Determine the [X, Y] coordinate at the center of the cell enclosing the given text.  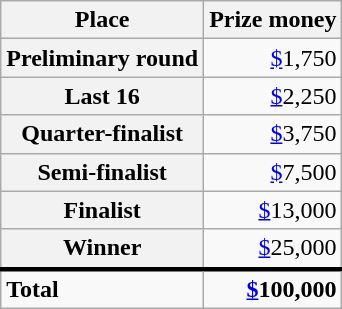
Finalist [102, 210]
$7,500 [273, 172]
Last 16 [102, 96]
Quarter-finalist [102, 134]
Place [102, 20]
Preliminary round [102, 58]
Semi-finalist [102, 172]
$3,750 [273, 134]
Total [102, 289]
Winner [102, 249]
Prize money [273, 20]
$2,250 [273, 96]
$25,000 [273, 249]
$100,000 [273, 289]
$13,000 [273, 210]
$1,750 [273, 58]
